For the text-containing cell, return its midpoint in [X, Y] coordinate format. 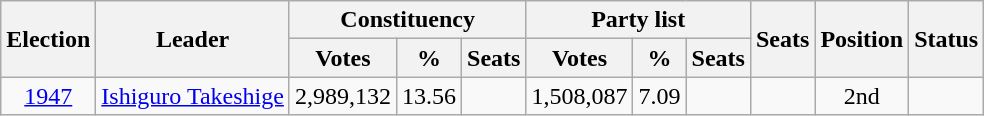
Leader [193, 39]
Constituency [408, 20]
Position [862, 39]
Ishiguro Takeshige [193, 96]
2nd [862, 96]
1947 [48, 96]
Election [48, 39]
1,508,087 [580, 96]
Party list [638, 20]
Status [946, 39]
13.56 [428, 96]
2,989,132 [342, 96]
7.09 [660, 96]
